Return [x, y] of the center of cell containing provided text 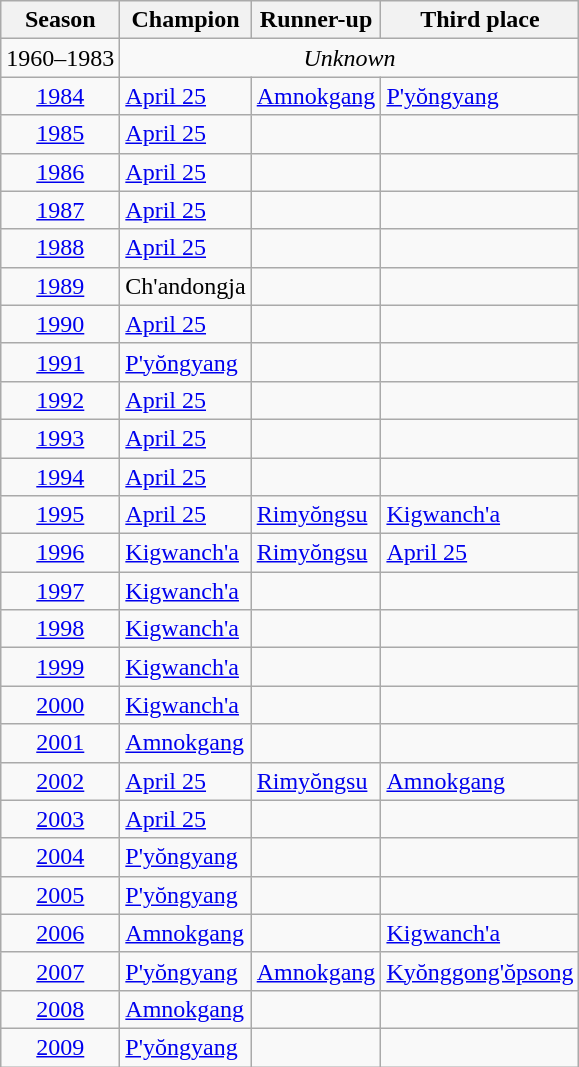
1987 [60, 210]
1994 [60, 477]
1993 [60, 438]
2000 [60, 705]
2008 [60, 1009]
1985 [60, 134]
Unknown [350, 58]
1995 [60, 515]
1986 [60, 172]
1960–1983 [60, 58]
2004 [60, 857]
2007 [60, 971]
2006 [60, 933]
1989 [60, 286]
1991 [60, 362]
1988 [60, 248]
Season [60, 20]
1997 [60, 591]
1998 [60, 629]
1990 [60, 324]
Champion [186, 20]
Kyŏnggong'ŏpsong [480, 971]
2009 [60, 1047]
2002 [60, 781]
1984 [60, 96]
1992 [60, 400]
1999 [60, 667]
1996 [60, 553]
Third place [480, 20]
2001 [60, 743]
2003 [60, 819]
2005 [60, 895]
Ch'andongja [186, 286]
Runner-up [316, 20]
